Find where the given text appears and provide that cell's center as (X, Y) coordinate. 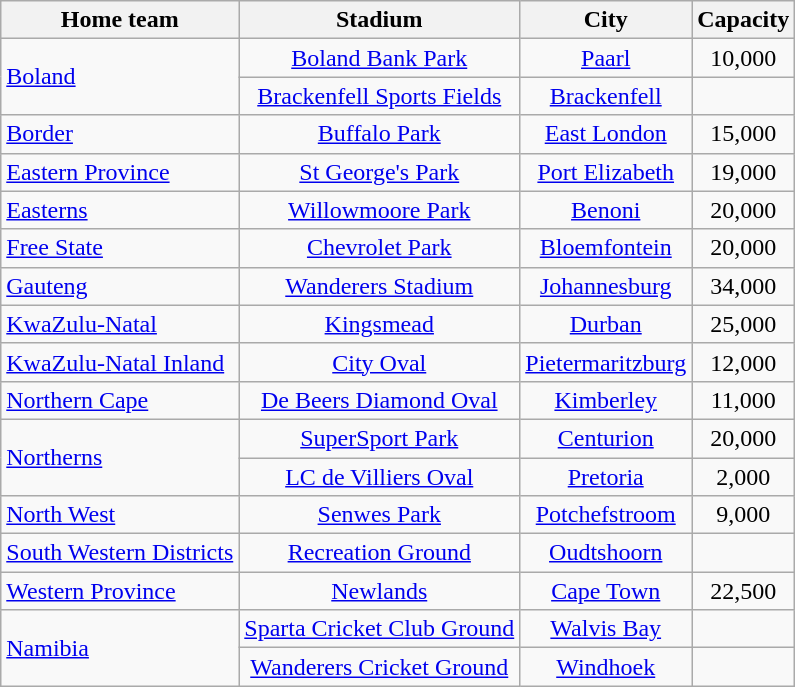
Home team (120, 20)
East London (606, 134)
Brackenfell (606, 96)
St George's Park (380, 172)
Border (120, 134)
KwaZulu-Natal Inland (120, 362)
Paarl (606, 58)
11,000 (744, 400)
Eastern Province (120, 172)
Windhoek (606, 667)
LC de Villiers Oval (380, 477)
Johannesburg (606, 286)
Benoni (606, 210)
City (606, 20)
Boland (120, 77)
SuperSport Park (380, 438)
Stadium (380, 20)
Bloemfontein (606, 248)
Cape Town (606, 591)
10,000 (744, 58)
Oudtshoorn (606, 553)
Kingsmead (380, 324)
Port Elizabeth (606, 172)
Northern Cape (120, 400)
15,000 (744, 134)
Namibia (120, 648)
Centurion (606, 438)
Pretoria (606, 477)
KwaZulu-Natal (120, 324)
2,000 (744, 477)
South Western Districts (120, 553)
Gauteng (120, 286)
Western Province (120, 591)
Newlands (380, 591)
Kimberley (606, 400)
Willowmoore Park (380, 210)
19,000 (744, 172)
Brackenfell Sports Fields (380, 96)
North West (120, 515)
34,000 (744, 286)
Northerns (120, 457)
Free State (120, 248)
De Beers Diamond Oval (380, 400)
Recreation Ground (380, 553)
Easterns (120, 210)
12,000 (744, 362)
Senwes Park (380, 515)
Walvis Bay (606, 629)
Buffalo Park (380, 134)
Boland Bank Park (380, 58)
Pietermaritzburg (606, 362)
9,000 (744, 515)
22,500 (744, 591)
Wanderers Cricket Ground (380, 667)
Durban (606, 324)
Sparta Cricket Club Ground (380, 629)
Chevrolet Park (380, 248)
Potchefstroom (606, 515)
Wanderers Stadium (380, 286)
Capacity (744, 20)
25,000 (744, 324)
City Oval (380, 362)
